Locate the cell with the specified text and output its (x, y) center coordinate. 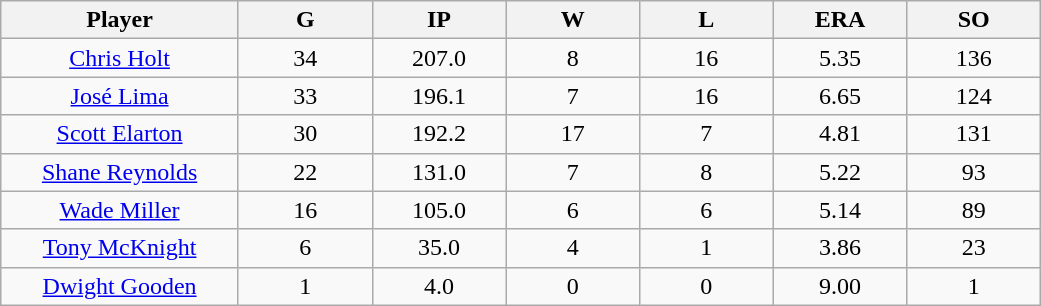
G (305, 20)
30 (305, 134)
131.0 (439, 172)
Wade Miller (120, 210)
5.14 (840, 210)
9.00 (840, 286)
4.81 (840, 134)
34 (305, 58)
192.2 (439, 134)
136 (974, 58)
5.22 (840, 172)
Chris Holt (120, 58)
Shane Reynolds (120, 172)
W (573, 20)
89 (974, 210)
Scott Elarton (120, 134)
4 (573, 248)
17 (573, 134)
Dwight Gooden (120, 286)
22 (305, 172)
23 (974, 248)
3.86 (840, 248)
6.65 (840, 96)
SO (974, 20)
124 (974, 96)
33 (305, 96)
93 (974, 172)
ERA (840, 20)
5.35 (840, 58)
35.0 (439, 248)
4.0 (439, 286)
Tony McKnight (120, 248)
105.0 (439, 210)
196.1 (439, 96)
IP (439, 20)
131 (974, 134)
207.0 (439, 58)
José Lima (120, 96)
Player (120, 20)
L (706, 20)
